Detect which cell encompasses the target text, then output its [X, Y] center coordinate. 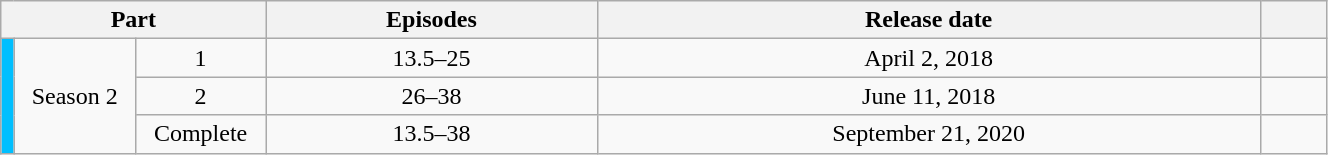
26–38 [432, 96]
Complete [200, 134]
13.5–38 [432, 134]
Part [134, 20]
June 11, 2018 [928, 96]
Episodes [432, 20]
1 [200, 58]
Season 2 [74, 96]
13.5–25 [432, 58]
2 [200, 96]
Release date [928, 20]
September 21, 2020 [928, 134]
April 2, 2018 [928, 58]
